Determine the (X, Y) coordinate at the center of the cell enclosing the given text.  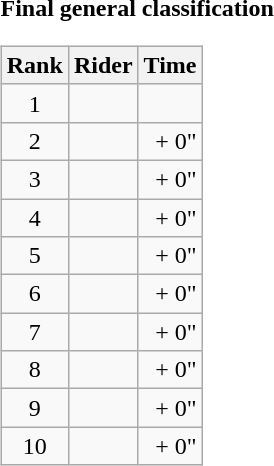
Rider (103, 65)
2 (34, 141)
1 (34, 103)
Rank (34, 65)
7 (34, 332)
6 (34, 294)
Time (170, 65)
4 (34, 217)
3 (34, 179)
8 (34, 370)
10 (34, 446)
5 (34, 256)
9 (34, 408)
